Identify which cell holds the provided text, then report its (X, Y) central coordinate. 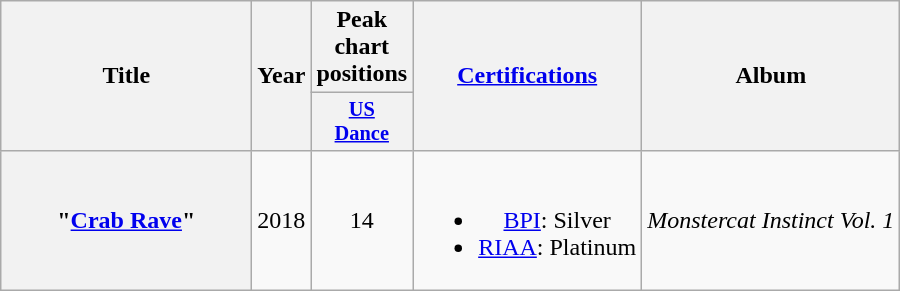
Monstercat Instinct Vol. 1 (771, 220)
USDance (362, 122)
Title (126, 76)
"Crab Rave" (126, 220)
Peak chart positions (362, 47)
BPI: SilverRIAA: Platinum (528, 220)
Certifications (528, 76)
Album (771, 76)
Year (282, 76)
2018 (282, 220)
14 (362, 220)
